Capture the cell that displays the provided text and extract its [X, Y] central coordinate. 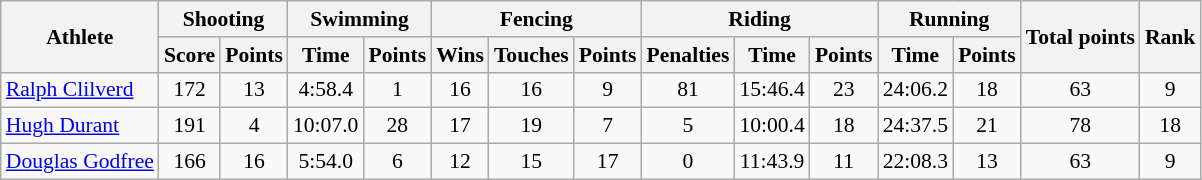
Shooting [224, 19]
6 [397, 162]
22:08.3 [916, 162]
Ralph Clilverd [80, 90]
Hugh Durant [80, 126]
23 [844, 90]
11 [844, 162]
5 [688, 126]
Douglas Godfree [80, 162]
191 [190, 126]
19 [532, 126]
Wins [460, 55]
Swimming [360, 19]
78 [1080, 126]
10:00.4 [772, 126]
81 [688, 90]
12 [460, 162]
11:43.9 [772, 162]
4 [254, 126]
4:58.4 [326, 90]
Penalties [688, 55]
0 [688, 162]
10:07.0 [326, 126]
Total points [1080, 36]
5:54.0 [326, 162]
Fencing [536, 19]
Athlete [80, 36]
Riding [760, 19]
28 [397, 126]
Score [190, 55]
Touches [532, 55]
15 [532, 162]
24:06.2 [916, 90]
21 [987, 126]
172 [190, 90]
166 [190, 162]
1 [397, 90]
15:46.4 [772, 90]
Running [950, 19]
Rank [1170, 36]
24:37.5 [916, 126]
7 [608, 126]
